Locate the cell with the specified text and output its [x, y] center coordinate. 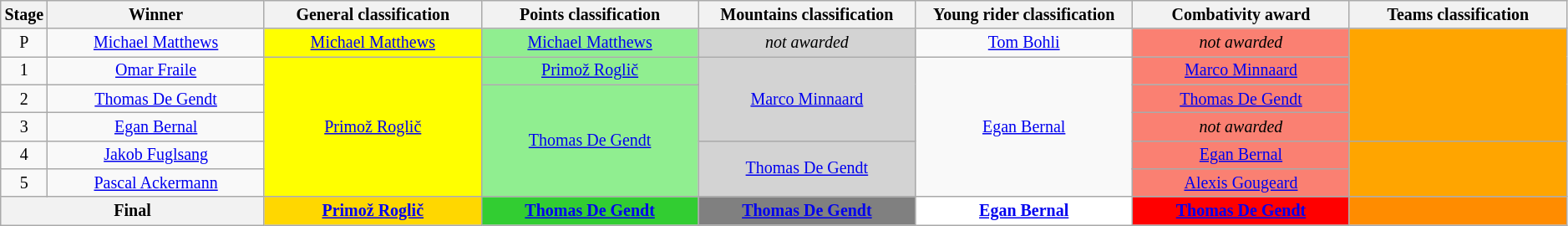
General classification [373, 15]
Winner [156, 15]
2 [24, 99]
Combativity award [1241, 15]
Omar Fraile [156, 70]
P [24, 44]
4 [24, 154]
5 [24, 182]
1 [24, 70]
Young rider classification [1024, 15]
Mountains classification [807, 15]
Points classification [590, 15]
Stage [24, 15]
Jakob Fuglsang [156, 154]
Alexis Gougeard [1241, 182]
Final [133, 211]
Tom Bohli [1024, 44]
Pascal Ackermann [156, 182]
Teams classification [1458, 15]
3 [24, 127]
